Scan for the cell matching the given text and deliver its (x, y) coordinate at center. 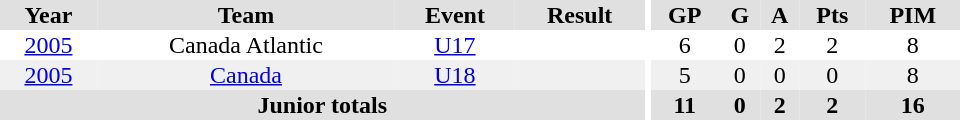
U18 (455, 75)
U17 (455, 45)
GP (684, 15)
Junior totals (322, 105)
Team (246, 15)
G (740, 15)
Event (455, 15)
Canada Atlantic (246, 45)
Year (48, 15)
6 (684, 45)
Result (580, 15)
Pts (832, 15)
Canada (246, 75)
A (780, 15)
11 (684, 105)
16 (913, 105)
PIM (913, 15)
5 (684, 75)
